Capture the cell that displays the provided text and extract its [x, y] central coordinate. 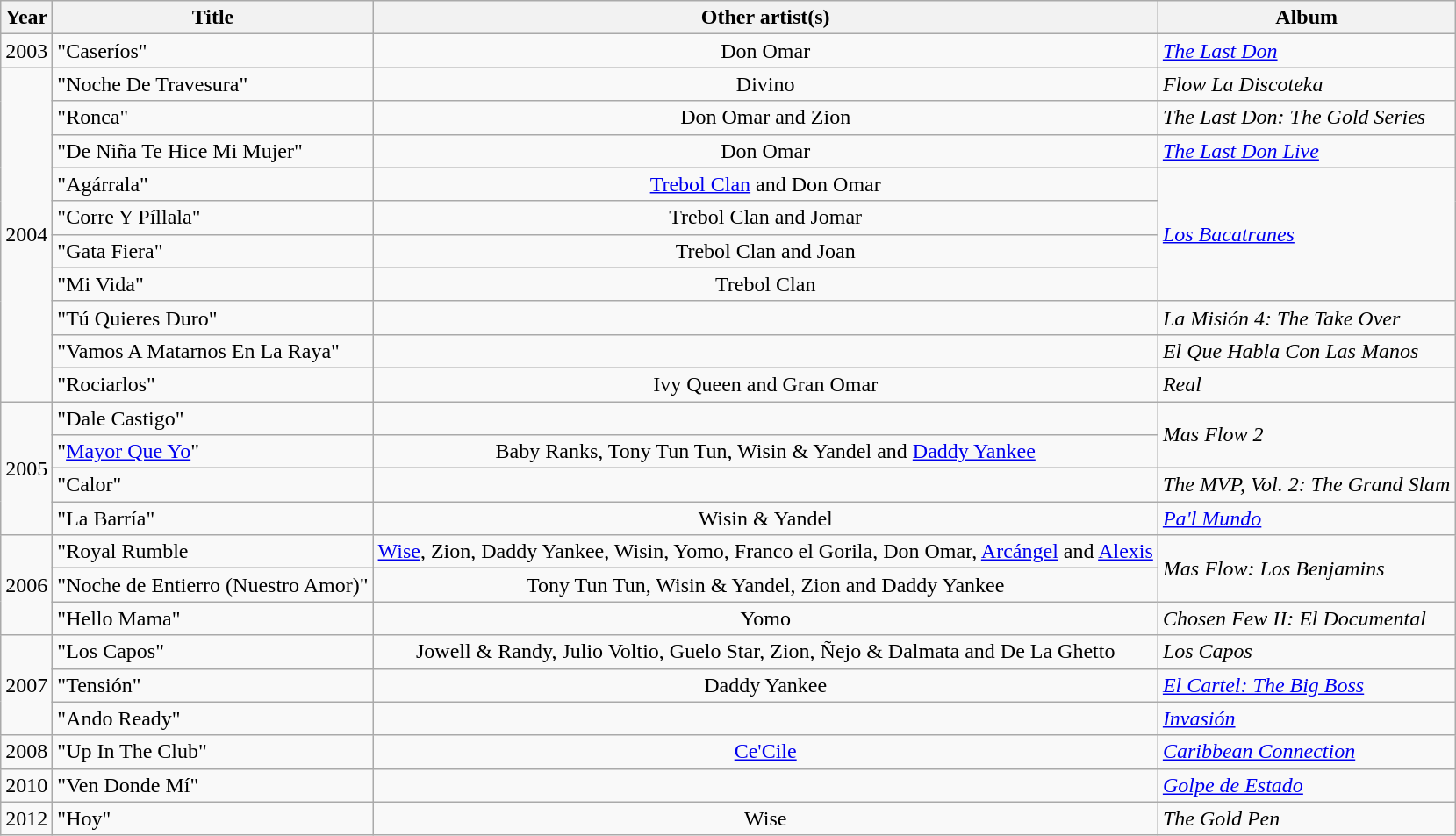
Los Bacatranes [1306, 234]
Jowell & Randy, Julio Voltio, Guelo Star, Zion, Ñejo & Dalmata and De La Ghetto [765, 652]
Mas Flow 2 [1306, 435]
The Last Don Live [1306, 151]
"Noche De Travesura" [212, 84]
"Los Capos" [212, 652]
Wisin & Yandel [765, 518]
"De Niña Te Hice Mi Mujer" [212, 151]
"Vamos A Matarnos En La Raya" [212, 351]
Mas Flow: Los Benjamins [1306, 568]
Baby Ranks, Tony Tun Tun, Wisin & Yandel and Daddy Yankee [765, 452]
"Hello Mama" [212, 618]
2012 [26, 818]
"Mi Vida" [212, 284]
Title [212, 18]
Ce'Cile [765, 752]
"Tú Quieres Duro" [212, 318]
"Mayor Que Yo" [212, 452]
Flow La Discoteka [1306, 84]
2003 [26, 51]
Ivy Queen and Gran Omar [765, 384]
Golpe de Estado [1306, 785]
"Caseríos" [212, 51]
"Royal Rumble [212, 552]
"Up In The Club" [212, 752]
2007 [26, 685]
"Noche de Entierro (Nuestro Amor)" [212, 585]
Trebol Clan and Jomar [765, 218]
2004 [26, 235]
"Dale Castigo" [212, 418]
Los Capos [1306, 652]
The Gold Pen [1306, 818]
Caribbean Connection [1306, 752]
Trebol Clan and Don Omar [765, 184]
"Ronca" [212, 118]
El Cartel: The Big Boss [1306, 685]
Yomo [765, 618]
"La Barría" [212, 518]
"Ando Ready" [212, 718]
Album [1306, 18]
The Last Don [1306, 51]
La Misión 4: The Take Over [1306, 318]
Chosen Few II: El Documental [1306, 618]
"Rociarlos" [212, 384]
Real [1306, 384]
Wise, Zion, Daddy Yankee, Wisin, Yomo, Franco el Gorila, Don Omar, Arcángel and Alexis [765, 552]
"Gata Fiera" [212, 251]
"Corre Y Píllala" [212, 218]
Divino [765, 84]
The Last Don: The Gold Series [1306, 118]
"Ven Donde Mí" [212, 785]
Invasión [1306, 718]
2008 [26, 752]
"Hoy" [212, 818]
Daddy Yankee [765, 685]
"Agárrala" [212, 184]
Tony Tun Tun, Wisin & Yandel, Zion and Daddy Yankee [765, 585]
2010 [26, 785]
Don Omar and Zion [765, 118]
Trebol Clan and Joan [765, 251]
"Tensión" [212, 685]
Wise [765, 818]
Trebol Clan [765, 284]
Other artist(s) [765, 18]
El Que Habla Con Las Manos [1306, 351]
The MVP, Vol. 2: The Grand Slam [1306, 485]
"Calor" [212, 485]
2006 [26, 585]
Pa'l Mundo [1306, 518]
2005 [26, 468]
Year [26, 18]
